Determine the [X, Y] coordinate at the center of the cell enclosing the given text.  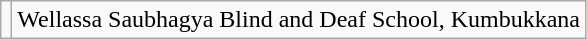
Wellassa Saubhagya Blind and Deaf School, Kumbukkana [299, 20]
